Search for the cell housing the specified text and yield its [x, y] center coordinate. 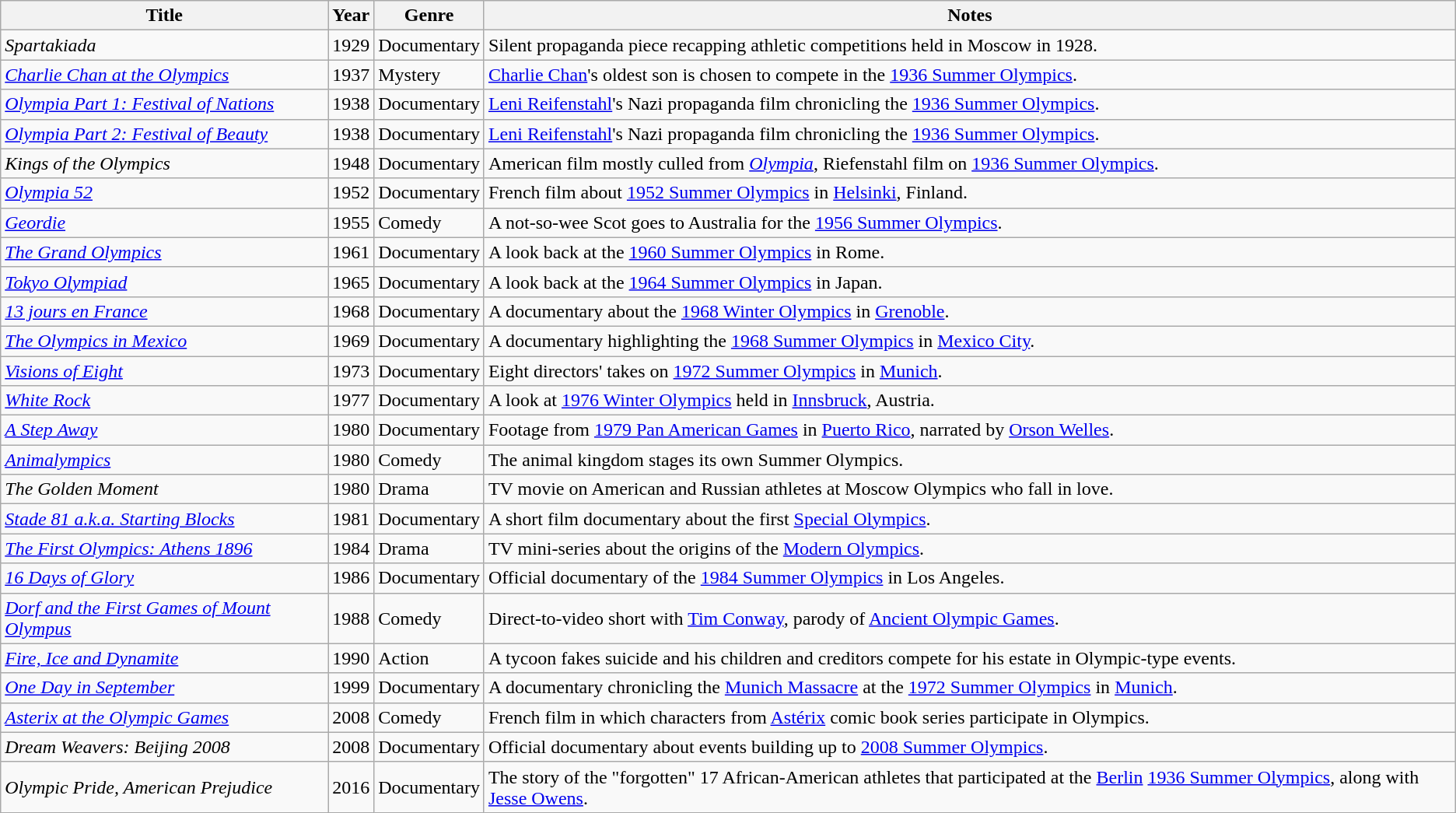
1973 [352, 371]
Visions of Eight [165, 371]
1999 [352, 688]
1977 [352, 401]
1952 [352, 193]
13 jours en France [165, 311]
Title [165, 16]
Footage from 1979 Pan American Games in Puerto Rico, narrated by Orson Welles. [969, 430]
Dorf and the First Games of Mount Olympus [165, 618]
A not-so-wee Scot goes to Australia for the 1956 Summer Olympics. [969, 223]
Genre [429, 16]
Charlie Chan at the Olympics [165, 75]
1986 [352, 578]
1955 [352, 223]
A documentary chronicling the Munich Massacre at the 1972 Summer Olympics in Munich. [969, 688]
Kings of the Olympics [165, 163]
Olympic Pride, American Prejudice [165, 787]
Fire, Ice and Dynamite [165, 658]
American film mostly culled from Olympia, Riefenstahl film on 1936 Summer Olympics. [969, 163]
Year [352, 16]
The Grand Olympics [165, 252]
A look back at the 1960 Summer Olympics in Rome. [969, 252]
1965 [352, 282]
A short film documentary about the first Special Olympics. [969, 519]
Eight directors' takes on 1972 Summer Olympics in Munich. [969, 371]
Action [429, 658]
1961 [352, 252]
1990 [352, 658]
Olympia Part 2: Festival of Beauty [165, 134]
A documentary highlighting the 1968 Summer Olympics in Mexico City. [969, 341]
Asterix at the Olympic Games [165, 717]
Olympia Part 1: Festival of Nations [165, 104]
One Day in September [165, 688]
TV mini-series about the origins of the Modern Olympics. [969, 548]
A Step Away [165, 430]
The First Olympics: Athens 1896 [165, 548]
Charlie Chan's oldest son is chosen to compete in the 1936 Summer Olympics. [969, 75]
Stade 81 a.k.a. Starting Blocks [165, 519]
2016 [352, 787]
Official documentary about events building up to 2008 Summer Olympics. [969, 747]
1937 [352, 75]
Olympia 52 [165, 193]
16 Days of Glory [165, 578]
The Olympics in Mexico [165, 341]
1988 [352, 618]
Notes [969, 16]
Geordie [165, 223]
1929 [352, 45]
Animalympics [165, 460]
The story of the "forgotten" 17 African-American athletes that participated at the Berlin 1936 Summer Olympics, along with Jesse Owens. [969, 787]
Direct-to-video short with Tim Conway, parody of Ancient Olympic Games. [969, 618]
A tycoon fakes suicide and his children and creditors compete for his estate in Olympic-type events. [969, 658]
The animal kingdom stages its own Summer Olympics. [969, 460]
French film in which characters from Astérix comic book series participate in Olympics. [969, 717]
French film about 1952 Summer Olympics in Helsinki, Finland. [969, 193]
Tokyo Olympiad [165, 282]
TV movie on American and Russian athletes at Moscow Olympics who fall in love. [969, 489]
1981 [352, 519]
A documentary about the 1968 Winter Olympics in Grenoble. [969, 311]
Mystery [429, 75]
A look at 1976 Winter Olympics held in Innsbruck, Austria. [969, 401]
Official documentary of the 1984 Summer Olympics in Los Angeles. [969, 578]
1984 [352, 548]
Dream Weavers: Beijing 2008 [165, 747]
1948 [352, 163]
1969 [352, 341]
A look back at the 1964 Summer Olympics in Japan. [969, 282]
The Golden Moment [165, 489]
White Rock [165, 401]
1968 [352, 311]
Silent propaganda piece recapping athletic competitions held in Moscow in 1928. [969, 45]
Spartakiada [165, 45]
